Locate the cell with the specified text and output its [X, Y] center coordinate. 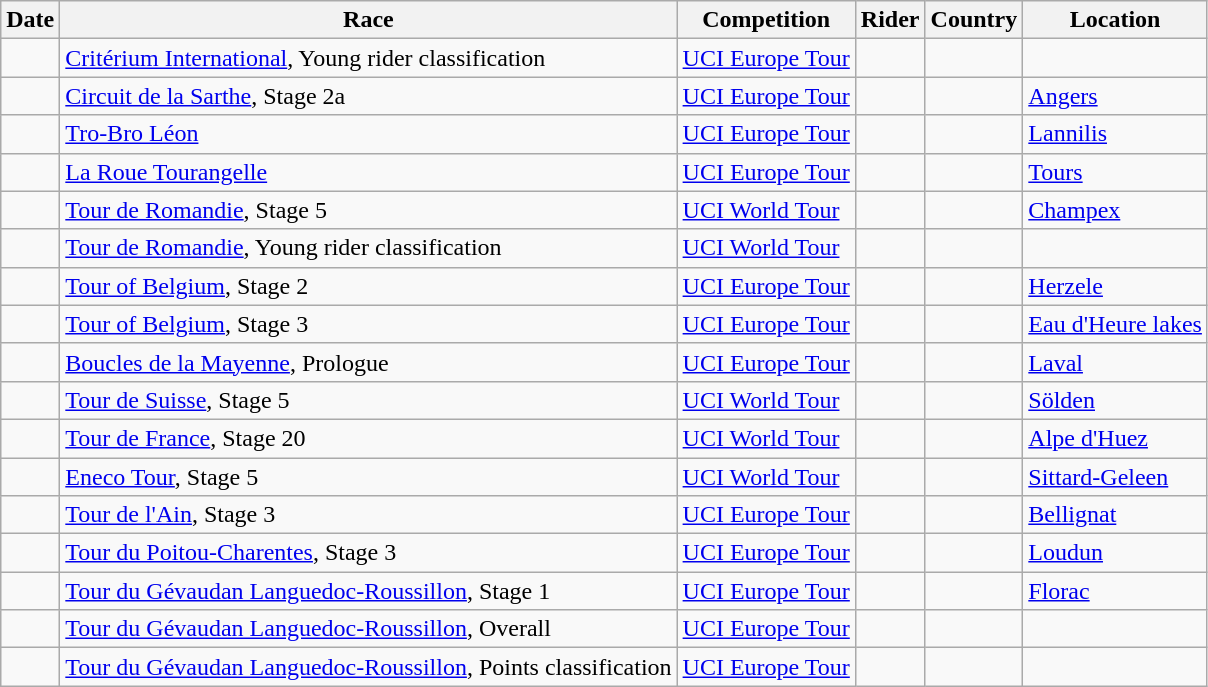
Date [30, 20]
La Roue Tourangelle [368, 172]
Tour du Gévaudan Languedoc-Roussillon, Points classification [368, 667]
Tour de Romandie, Stage 5 [368, 210]
Tour de France, Stage 20 [368, 438]
Tour of Belgium, Stage 3 [368, 324]
Race [368, 20]
Bellignat [1116, 515]
Tour du Gévaudan Languedoc-Roussillon, Stage 1 [368, 591]
Tour de l'Ain, Stage 3 [368, 515]
Tour of Belgium, Stage 2 [368, 286]
Angers [1116, 96]
Rider [890, 20]
Champex [1116, 210]
Eau d'Heure lakes [1116, 324]
Tour du Gévaudan Languedoc-Roussillon, Overall [368, 629]
Eneco Tour, Stage 5 [368, 477]
Tour du Poitou-Charentes, Stage 3 [368, 553]
Sölden [1116, 400]
Herzele [1116, 286]
Sittard-Geleen [1116, 477]
Boucles de la Mayenne, Prologue [368, 362]
Critérium International, Young rider classification [368, 58]
Circuit de la Sarthe, Stage 2a [368, 96]
Florac [1116, 591]
Tour de Suisse, Stage 5 [368, 400]
Loudun [1116, 553]
Competition [766, 20]
Tro-Bro Léon [368, 134]
Laval [1116, 362]
Location [1116, 20]
Alpe d'Huez [1116, 438]
Tour de Romandie, Young rider classification [368, 248]
Lannilis [1116, 134]
Tours [1116, 172]
Country [974, 20]
